Search for the cell housing the specified text and yield its [x, y] center coordinate. 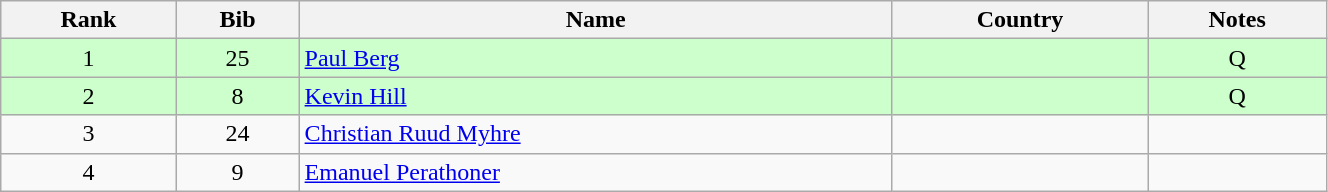
24 [238, 134]
Country [1020, 20]
Bib [238, 20]
3 [88, 134]
25 [238, 58]
Emanuel Perathoner [596, 172]
Rank [88, 20]
Christian Ruud Myhre [596, 134]
Name [596, 20]
8 [238, 96]
2 [88, 96]
4 [88, 172]
1 [88, 58]
9 [238, 172]
Kevin Hill [596, 96]
Paul Berg [596, 58]
Notes [1238, 20]
